Extract the [X, Y] coordinate from the center of the cell holding the provided text.  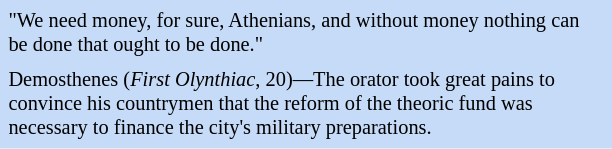
"We need money, for sure, Athenians, and without money nothing can be done that ought to be done." [306, 34]
